Determine the [x, y] coordinate at the center of the cell enclosing the given text.  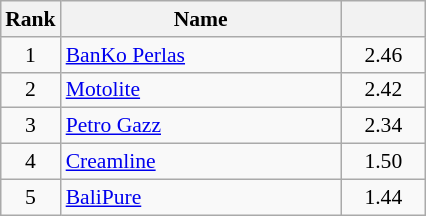
BaliPure [201, 197]
Petro Gazz [201, 126]
2.42 [384, 90]
2.46 [384, 54]
1.44 [384, 197]
BanKo Perlas [201, 54]
1.50 [384, 161]
Creamline [201, 161]
1 [30, 54]
Name [201, 19]
2.34 [384, 126]
5 [30, 197]
2 [30, 90]
3 [30, 126]
Motolite [201, 90]
4 [30, 161]
Rank [30, 19]
